For the text-containing cell, return its midpoint in (X, Y) coordinate format. 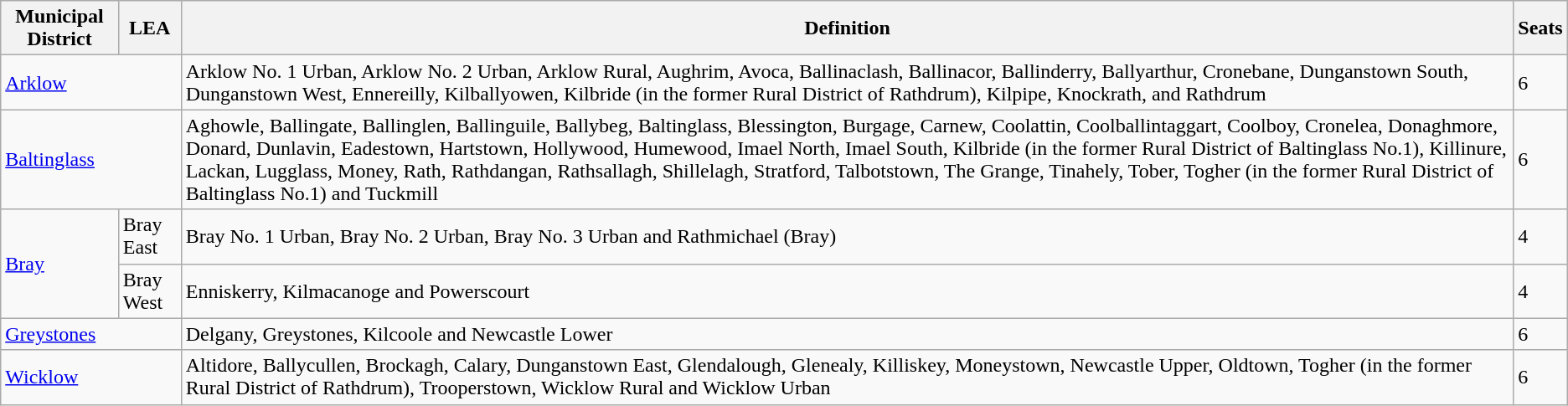
Wicklow (91, 377)
Enniskerry, Kilmacanoge and Powerscourt (848, 291)
Bray East (149, 236)
Bray (60, 264)
Definition (848, 28)
Bray West (149, 291)
Delgany, Greystones, Kilcoole and Newcastle Lower (848, 334)
LEA (149, 28)
Greystones (91, 334)
Municipal District (60, 28)
Arklow (91, 82)
Seats (1540, 28)
Baltinglass (91, 159)
Bray No. 1 Urban, Bray No. 2 Urban, Bray No. 3 Urban and Rathmichael (Bray) (848, 236)
